Identify which cell holds the provided text, then report its [x, y] central coordinate. 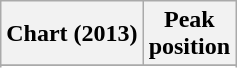
Peakposition [189, 34]
Chart (2013) [72, 34]
